Search for the cell housing the specified text and yield its (X, Y) center coordinate. 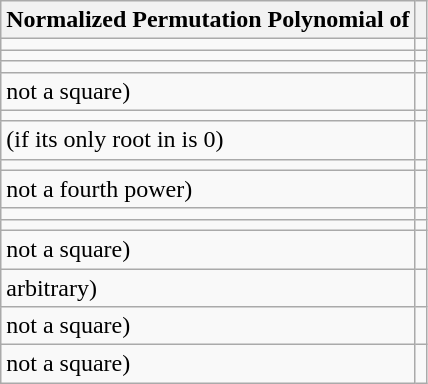
not a fourth power) (208, 189)
Normalized Permutation Polynomial of (208, 20)
(if its only root in is 0) (208, 140)
arbitrary) (208, 287)
